For the text-containing cell, return its midpoint in [X, Y] coordinate format. 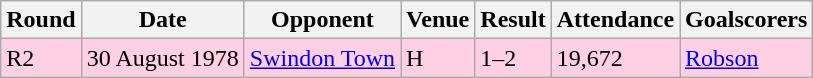
30 August 1978 [162, 58]
19,672 [615, 58]
Swindon Town [322, 58]
H [438, 58]
Result [513, 20]
Venue [438, 20]
Robson [746, 58]
Round [41, 20]
Attendance [615, 20]
1–2 [513, 58]
Date [162, 20]
Goalscorers [746, 20]
R2 [41, 58]
Opponent [322, 20]
